Scan for the cell matching the given text and deliver its [x, y] coordinate at center. 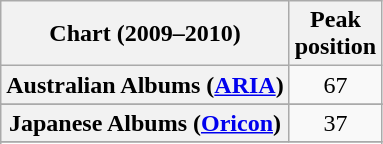
Japanese Albums (Oricon) [145, 123]
Australian Albums (ARIA) [145, 85]
37 [335, 123]
Chart (2009–2010) [145, 34]
Peakposition [335, 34]
67 [335, 85]
